Identify which cell holds the provided text, then report its [x, y] central coordinate. 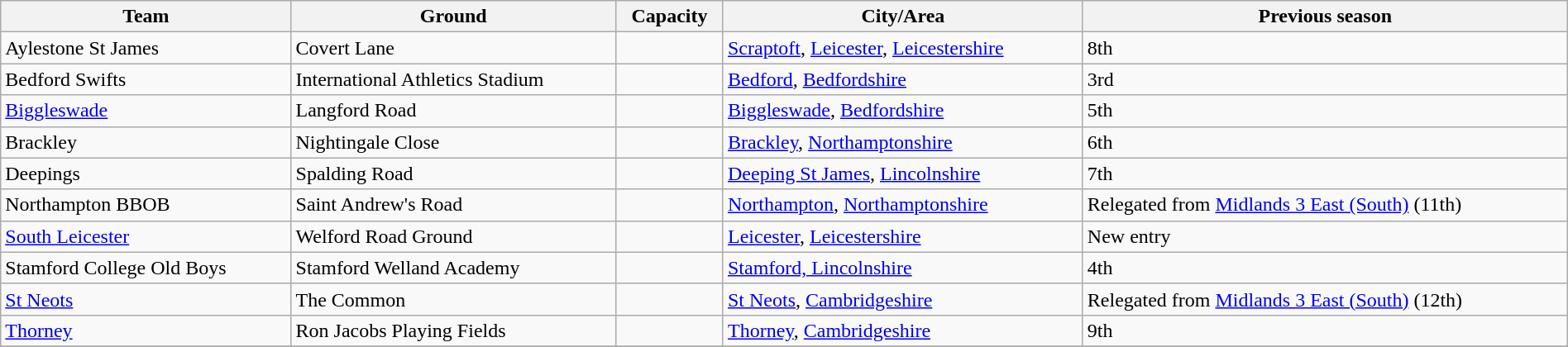
Bedford, Bedfordshire [903, 79]
6th [1325, 142]
Leicester, Leicestershire [903, 236]
Biggleswade [146, 111]
Ron Jacobs Playing Fields [453, 330]
5th [1325, 111]
Team [146, 17]
Aylestone St James [146, 48]
Bedford Swifts [146, 79]
3rd [1325, 79]
The Common [453, 299]
Thorney, Cambridgeshire [903, 330]
8th [1325, 48]
Ground [453, 17]
Stamford Welland Academy [453, 268]
City/Area [903, 17]
Scraptoft, Leicester, Leicestershire [903, 48]
International Athletics Stadium [453, 79]
Thorney [146, 330]
Nightingale Close [453, 142]
Welford Road Ground [453, 236]
St Neots [146, 299]
Stamford College Old Boys [146, 268]
4th [1325, 268]
South Leicester [146, 236]
Relegated from Midlands 3 East (South) (11th) [1325, 205]
Spalding Road [453, 173]
Deepings [146, 173]
Brackley, Northamptonshire [903, 142]
9th [1325, 330]
Previous season [1325, 17]
Biggleswade, Bedfordshire [903, 111]
Capacity [669, 17]
7th [1325, 173]
Deeping St James, Lincolnshire [903, 173]
New entry [1325, 236]
Brackley [146, 142]
Relegated from Midlands 3 East (South) (12th) [1325, 299]
St Neots, Cambridgeshire [903, 299]
Northampton, Northamptonshire [903, 205]
Northampton BBOB [146, 205]
Langford Road [453, 111]
Saint Andrew's Road [453, 205]
Covert Lane [453, 48]
Stamford, Lincolnshire [903, 268]
